Return (X, Y) of the center of cell containing provided text 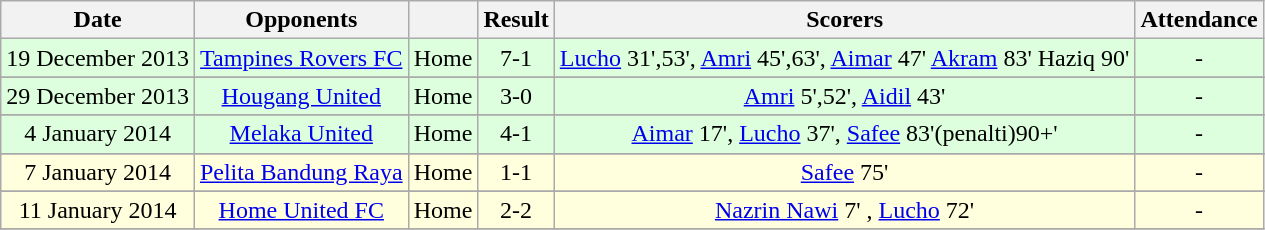
11 January 2014 (98, 210)
Amri 5',52', Aidil 43' (844, 96)
Opponents (301, 20)
Home United FC (301, 210)
4-1 (516, 134)
Lucho 31',53', Amri 45',63', Aimar 47' Akram 83' Haziq 90' (844, 58)
4 January 2014 (98, 134)
1-1 (516, 172)
Melaka United (301, 134)
Tampines Rovers FC (301, 58)
Hougang United (301, 96)
Scorers (844, 20)
Attendance (1199, 20)
3-0 (516, 96)
Aimar 17', Lucho 37', Safee 83'(penalti)90+' (844, 134)
Pelita Bandung Raya (301, 172)
Date (98, 20)
2-2 (516, 210)
Result (516, 20)
29 December 2013 (98, 96)
7 January 2014 (98, 172)
7-1 (516, 58)
Nazrin Nawi 7' , Lucho 72' (844, 210)
19 December 2013 (98, 58)
Safee 75' (844, 172)
